Return (x, y) of the center of cell containing provided text 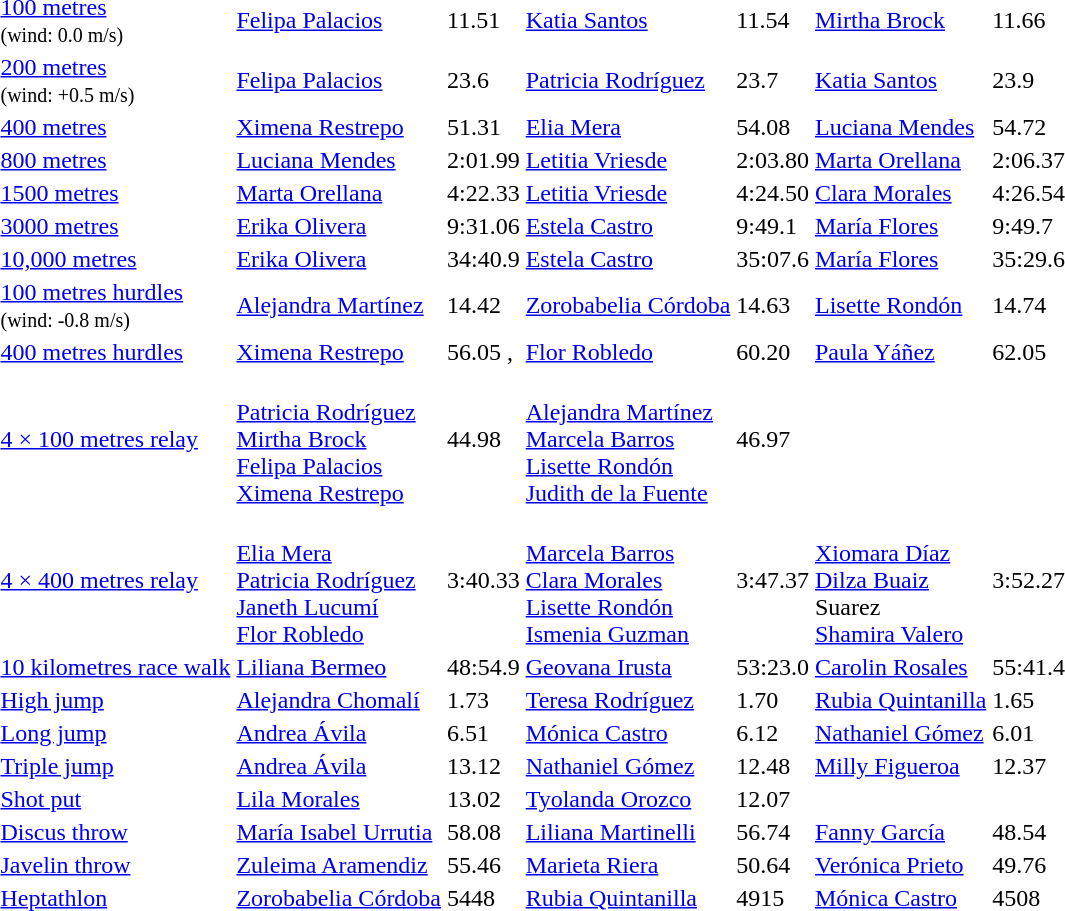
35:07.6 (773, 259)
1.73 (484, 700)
Elia Mera (628, 127)
Flor Robledo (628, 352)
4:24.50 (773, 193)
Alejandra Chomalí (339, 700)
55.46 (484, 865)
Zuleima Aramendiz (339, 865)
34:40.9 (484, 259)
9:49.1 (773, 226)
Marieta Riera (628, 865)
Katia Santos (901, 80)
6.12 (773, 733)
12.48 (773, 766)
Alejandra MartínezMarcela BarrosLisette RondónJudith de la Fuente (628, 439)
Milly Figueroa (901, 766)
Zorobabelia Córdoba (628, 306)
Fanny García (901, 832)
3:47.37 (773, 580)
2:03.80 (773, 160)
6.51 (484, 733)
53:23.0 (773, 667)
60.20 (773, 352)
Clara Morales (901, 193)
4:22.33 (484, 193)
44.98 (484, 439)
14.63 (773, 306)
Rubia Quintanilla (901, 700)
Paula Yáñez (901, 352)
Xiomara DíazDilza BuaizSuarezShamira Valero (901, 580)
12.07 (773, 799)
Patricia RodríguezMirtha BrockFelipa PalaciosXimena Restrepo (339, 439)
2:01.99 (484, 160)
48:54.9 (484, 667)
23.6 (484, 80)
Geovana Irusta (628, 667)
51.31 (484, 127)
Liliana Bermeo (339, 667)
Alejandra Martínez (339, 306)
Felipa Palacios (339, 80)
Elia MeraPatricia RodríguezJaneth LucumíFlor Robledo (339, 580)
Lisette Rondón (901, 306)
9:31.06 (484, 226)
3:40.33 (484, 580)
Carolin Rosales (901, 667)
13.02 (484, 799)
1.70 (773, 700)
58.08 (484, 832)
Verónica Prieto (901, 865)
56.05 , (484, 352)
Patricia Rodríguez (628, 80)
54.08 (773, 127)
50.64 (773, 865)
María Isabel Urrutia (339, 832)
Liliana Martinelli (628, 832)
Marcela BarrosClara MoralesLisette RondónIsmenia Guzman (628, 580)
13.12 (484, 766)
14.42 (484, 306)
Teresa Rodríguez (628, 700)
56.74 (773, 832)
Mónica Castro (628, 733)
46.97 (773, 439)
Lila Morales (339, 799)
Tyolanda Orozco (628, 799)
23.7 (773, 80)
